Determine the (X, Y) coordinate at the center of the cell enclosing the given text.  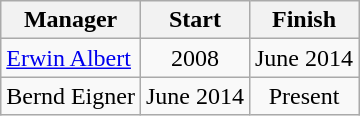
Present (304, 96)
Manager (71, 20)
Erwin Albert (71, 58)
Bernd Eigner (71, 96)
2008 (194, 58)
Finish (304, 20)
Start (194, 20)
